Find where the given text appears and provide that cell's center as (x, y) coordinate. 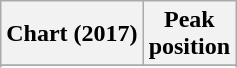
Chart (2017) (72, 34)
Peak position (189, 34)
